Return (X, Y) of the center of cell containing provided text 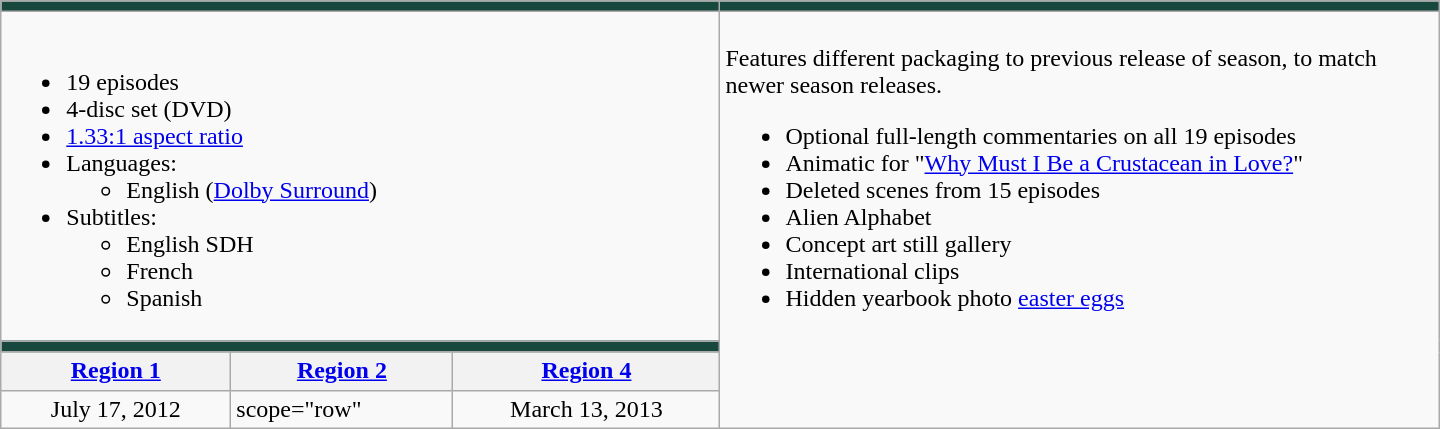
March 13, 2013 (586, 409)
Region 1 (116, 371)
scope="row" (342, 409)
19 episodes4-disc set (DVD)1.33:1 aspect ratioLanguages:English (Dolby Surround)Subtitles:English SDHFrenchSpanish (360, 176)
July 17, 2012 (116, 409)
Region 2 (342, 371)
Region 4 (586, 371)
